Find where the given text appears and provide that cell's center as (X, Y) coordinate. 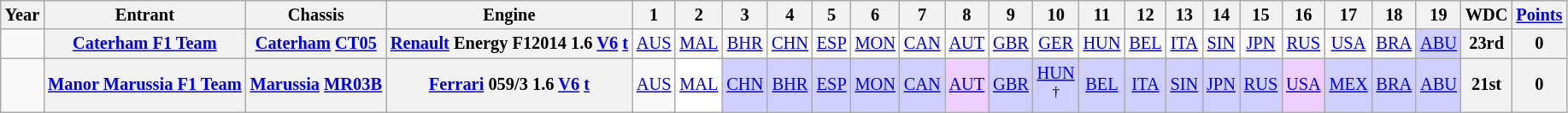
6 (875, 15)
4 (790, 15)
17 (1348, 15)
14 (1221, 15)
12 (1145, 15)
23rd (1487, 44)
Marussia MR03B (316, 86)
10 (1056, 15)
Entrant (144, 15)
Caterham F1 Team (144, 44)
Chassis (316, 15)
HUN† (1056, 86)
Ferrari 059/3 1.6 V6 t (509, 86)
Points (1539, 15)
18 (1395, 15)
9 (1011, 15)
Engine (509, 15)
15 (1261, 15)
Renault Energy F12014 1.6 V6 t (509, 44)
5 (832, 15)
16 (1303, 15)
GER (1056, 44)
19 (1439, 15)
Year (22, 15)
HUN (1102, 44)
21st (1487, 86)
3 (745, 15)
WDC (1487, 15)
2 (699, 15)
7 (923, 15)
Caterham CT05 (316, 44)
1 (654, 15)
13 (1184, 15)
MEX (1348, 86)
11 (1102, 15)
8 (967, 15)
Manor Marussia F1 Team (144, 86)
